Detect which cell encompasses the target text, then output its (X, Y) center coordinate. 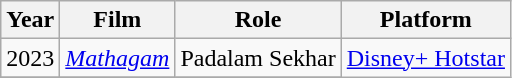
Disney+ Hotstar (426, 58)
Film (118, 20)
Mathagam (118, 58)
Role (258, 20)
Year (30, 20)
Padalam Sekhar (258, 58)
Platform (426, 20)
2023 (30, 58)
